Pinpoint the cell where the given text exists, returning its (X, Y) midpoint coordinate. 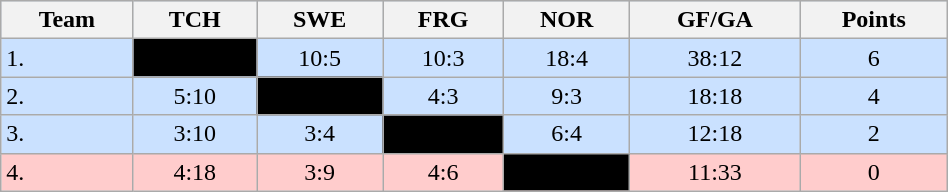
38:12 (716, 58)
18:18 (716, 96)
3. (67, 134)
4:3 (444, 96)
3:9 (319, 172)
SWE (319, 20)
2 (874, 134)
1. (67, 58)
6 (874, 58)
Points (874, 20)
6:4 (567, 134)
GF/GA (716, 20)
5:10 (195, 96)
11:33 (716, 172)
4. (67, 172)
NOR (567, 20)
4:6 (444, 172)
2. (67, 96)
12:18 (716, 134)
4:18 (195, 172)
Team (67, 20)
FRG (444, 20)
TCH (195, 20)
9:3 (567, 96)
3:4 (319, 134)
10:5 (319, 58)
18:4 (567, 58)
0 (874, 172)
3:10 (195, 134)
4 (874, 96)
10:3 (444, 58)
